Pinpoint the cell where the given text exists, returning its [x, y] midpoint coordinate. 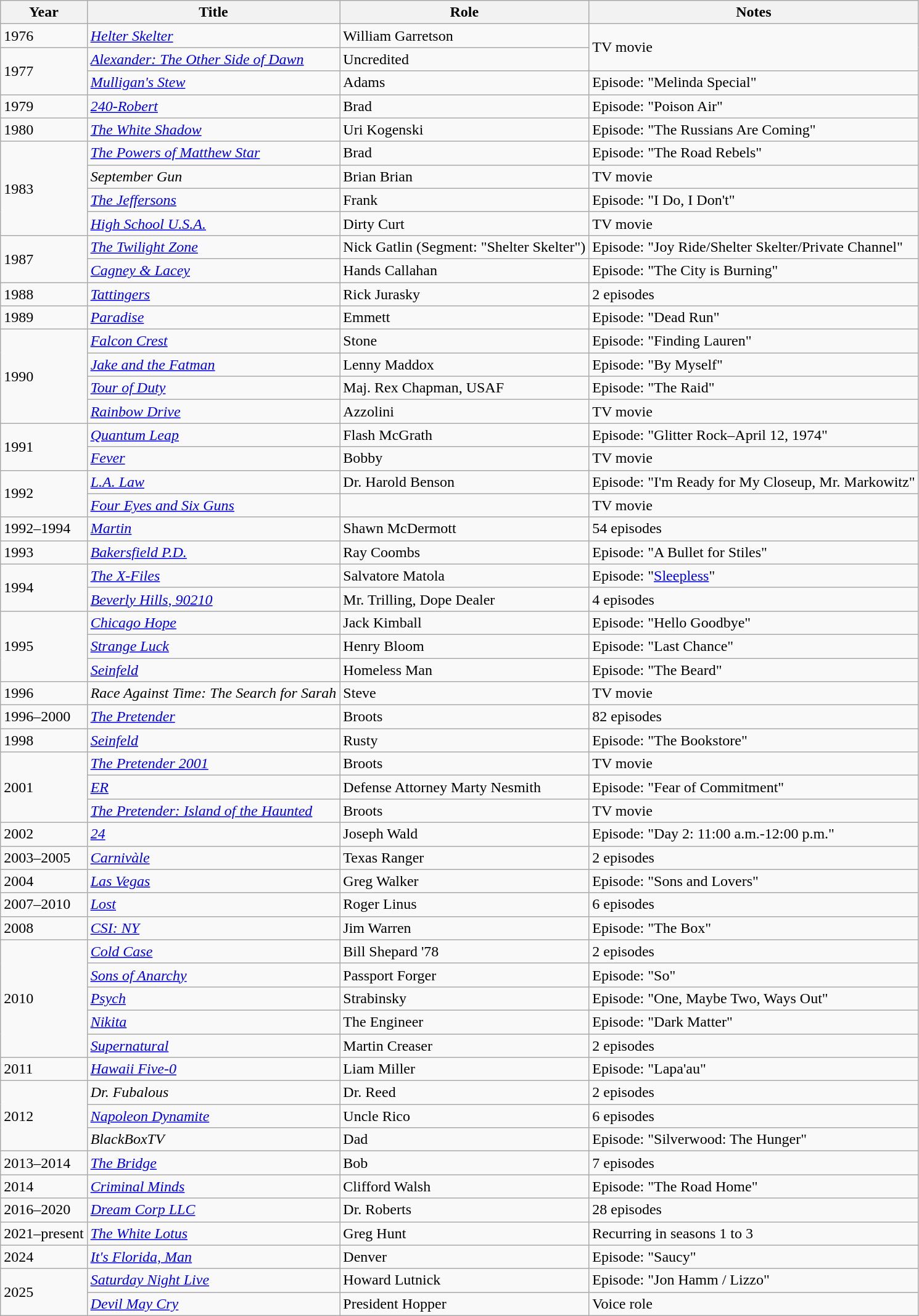
Bakersfield P.D. [213, 552]
September Gun [213, 176]
Tour of Duty [213, 388]
L.A. Law [213, 482]
ER [213, 787]
1977 [44, 71]
2008 [44, 928]
Episode: "The Road Rebels" [754, 153]
Homeless Man [464, 669]
Adams [464, 83]
Mr. Trilling, Dope Dealer [464, 599]
1996 [44, 693]
Strange Luck [213, 646]
The Pretender [213, 717]
The White Shadow [213, 130]
Mulligan's Stew [213, 83]
1976 [44, 36]
Episode: "The Road Home" [754, 1186]
Hands Callahan [464, 270]
4 episodes [754, 599]
Saturday Night Live [213, 1280]
2021–present [44, 1233]
Greg Hunt [464, 1233]
Bobby [464, 458]
The Bridge [213, 1163]
7 episodes [754, 1163]
Episode: "The Raid" [754, 388]
Rick Jurasky [464, 294]
Passport Forger [464, 975]
Frank [464, 200]
2011 [44, 1069]
Alexander: The Other Side of Dawn [213, 59]
Strabinsky [464, 998]
William Garretson [464, 36]
Episode: "Lapa'au" [754, 1069]
Tattingers [213, 294]
Race Against Time: The Search for Sarah [213, 693]
Maj. Rex Chapman, USAF [464, 388]
Notes [754, 12]
2004 [44, 881]
28 episodes [754, 1210]
Cagney & Lacey [213, 270]
The White Lotus [213, 1233]
Clifford Walsh [464, 1186]
Episode: "The Box" [754, 928]
Liam Miller [464, 1069]
Recurring in seasons 1 to 3 [754, 1233]
Howard Lutnick [464, 1280]
1990 [44, 376]
Joseph Wald [464, 834]
Rainbow Drive [213, 412]
Episode: "Glitter Rock–April 12, 1974" [754, 435]
Dr. Harold Benson [464, 482]
2001 [44, 787]
Roger Linus [464, 904]
Episode: "Day 2: 11:00 a.m.-12:00 p.m." [754, 834]
Ray Coombs [464, 552]
54 episodes [754, 529]
Chicago Hope [213, 623]
1987 [44, 259]
1996–2000 [44, 717]
Lost [213, 904]
2016–2020 [44, 1210]
Beverly Hills, 90210 [213, 599]
Uri Kogenski [464, 130]
Jake and the Fatman [213, 365]
Sons of Anarchy [213, 975]
Dirty Curt [464, 223]
Hawaii Five-0 [213, 1069]
Fever [213, 458]
1992–1994 [44, 529]
Episode: "I Do, I Don't" [754, 200]
Psych [213, 998]
1989 [44, 318]
The Pretender 2001 [213, 764]
Dr. Roberts [464, 1210]
Dr. Reed [464, 1093]
1983 [44, 188]
Emmett [464, 318]
Nick Gatlin (Segment: "Shelter Skelter") [464, 247]
Dr. Fubalous [213, 1093]
82 episodes [754, 717]
Criminal Minds [213, 1186]
Falcon Crest [213, 341]
Nikita [213, 1022]
24 [213, 834]
Episode: "The Beard" [754, 669]
Defense Attorney Marty Nesmith [464, 787]
Year [44, 12]
Episode: "By Myself" [754, 365]
Cold Case [213, 951]
1991 [44, 447]
High School U.S.A. [213, 223]
Dream Corp LLC [213, 1210]
Episode: "Sleepless" [754, 576]
Title [213, 12]
CSI: NY [213, 928]
1993 [44, 552]
Supernatural [213, 1046]
Episode: "Silverwood: The Hunger" [754, 1140]
Martin Creaser [464, 1046]
Bob [464, 1163]
2013–2014 [44, 1163]
Shawn McDermott [464, 529]
Episode: "The City is Burning" [754, 270]
The Pretender: Island of the Haunted [213, 811]
Uncredited [464, 59]
The X-Files [213, 576]
Role [464, 12]
Stone [464, 341]
1994 [44, 587]
Episode: "Jon Hamm / Lizzo" [754, 1280]
Jack Kimball [464, 623]
Napoleon Dynamite [213, 1116]
Steve [464, 693]
Episode: "Last Chance" [754, 646]
Episode: "Joy Ride/Shelter Skelter/Private Channel" [754, 247]
2014 [44, 1186]
Episode: "Hello Goodbye" [754, 623]
Four Eyes and Six Guns [213, 505]
Las Vegas [213, 881]
Episode: "Finding Lauren" [754, 341]
The Twilight Zone [213, 247]
1979 [44, 106]
The Jeffersons [213, 200]
Bill Shepard '78 [464, 951]
President Hopper [464, 1304]
Paradise [213, 318]
Lenny Maddox [464, 365]
Greg Walker [464, 881]
Carnivàle [213, 858]
1998 [44, 740]
Quantum Leap [213, 435]
Rusty [464, 740]
2012 [44, 1116]
It's Florida, Man [213, 1257]
Dad [464, 1140]
Episode: "Fear of Commitment" [754, 787]
Episode: "Dead Run" [754, 318]
Episode: "So" [754, 975]
Denver [464, 1257]
Helter Skelter [213, 36]
Episode: "I'm Ready for My Closeup, Mr. Markowitz" [754, 482]
2007–2010 [44, 904]
Episode: "Saucy" [754, 1257]
BlackBoxTV [213, 1140]
240-Robert [213, 106]
Episode: "The Bookstore" [754, 740]
1980 [44, 130]
Devil May Cry [213, 1304]
1988 [44, 294]
Azzolini [464, 412]
2024 [44, 1257]
2025 [44, 1292]
Episode: "One, Maybe Two, Ways Out" [754, 998]
Episode: "The Russians Are Coming" [754, 130]
Episode: "Sons and Lovers" [754, 881]
Episode: "Melinda Special" [754, 83]
Episode: "Dark Matter" [754, 1022]
2002 [44, 834]
Uncle Rico [464, 1116]
Texas Ranger [464, 858]
Jim Warren [464, 928]
Episode: "Poison Air" [754, 106]
Episode: "A Bullet for Stiles" [754, 552]
1995 [44, 646]
The Engineer [464, 1022]
The Powers of Matthew Star [213, 153]
Henry Bloom [464, 646]
Brian Brian [464, 176]
1992 [44, 494]
Martin [213, 529]
Voice role [754, 1304]
Flash McGrath [464, 435]
Salvatore Matola [464, 576]
2010 [44, 998]
2003–2005 [44, 858]
